From the cell containing the given text, extract its center point as [x, y] coordinate. 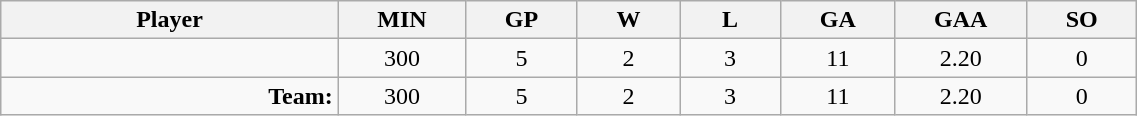
MIN [402, 20]
L [730, 20]
Player [170, 20]
Team: [170, 96]
SO [1081, 20]
GA [838, 20]
GAA [961, 20]
GP [522, 20]
W [628, 20]
